Search for the cell housing the specified text and yield its (x, y) center coordinate. 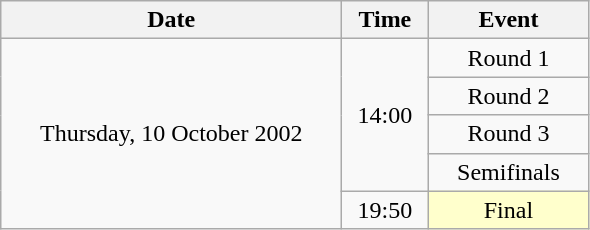
Time (385, 20)
Final (508, 210)
Round 1 (508, 58)
Date (172, 20)
14:00 (385, 115)
Round 3 (508, 134)
Thursday, 10 October 2002 (172, 134)
Round 2 (508, 96)
Semifinals (508, 172)
Event (508, 20)
19:50 (385, 210)
